From the cell containing the given text, extract its center point as [x, y] coordinate. 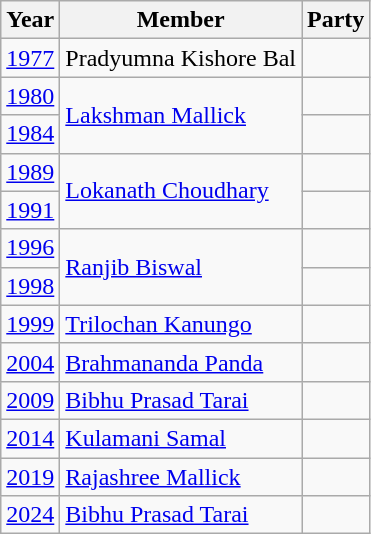
Lakshman Mallick [181, 115]
1996 [30, 248]
Party [336, 20]
2019 [30, 477]
1989 [30, 172]
Member [181, 20]
Ranjib Biswal [181, 267]
1999 [30, 324]
Trilochan Kanungo [181, 324]
1977 [30, 58]
1980 [30, 96]
Lokanath Choudhary [181, 191]
2009 [30, 400]
1998 [30, 286]
Rajashree Mallick [181, 477]
Kulamani Samal [181, 438]
Brahmananda Panda [181, 362]
2004 [30, 362]
Pradyumna Kishore Bal [181, 58]
1991 [30, 210]
2024 [30, 515]
Year [30, 20]
1984 [30, 134]
2014 [30, 438]
